Extract the [x, y] coordinate from the center of the cell holding the provided text.  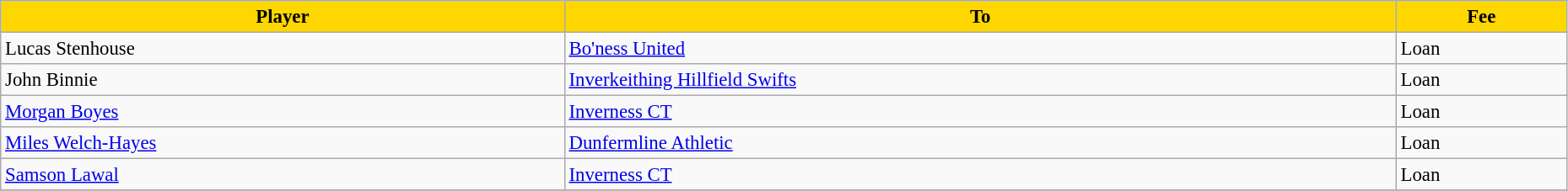
Player [283, 17]
Fee [1481, 17]
To [980, 17]
Bo'ness United [980, 49]
Morgan Boyes [283, 112]
Lucas Stenhouse [283, 49]
Inverkeithing Hillfield Swifts [980, 80]
John Binnie [283, 80]
Samson Lawal [283, 175]
Miles Welch-Hayes [283, 143]
Dunfermline Athletic [980, 143]
